Extract the (X, Y) coordinate from the center of the cell holding the provided text.  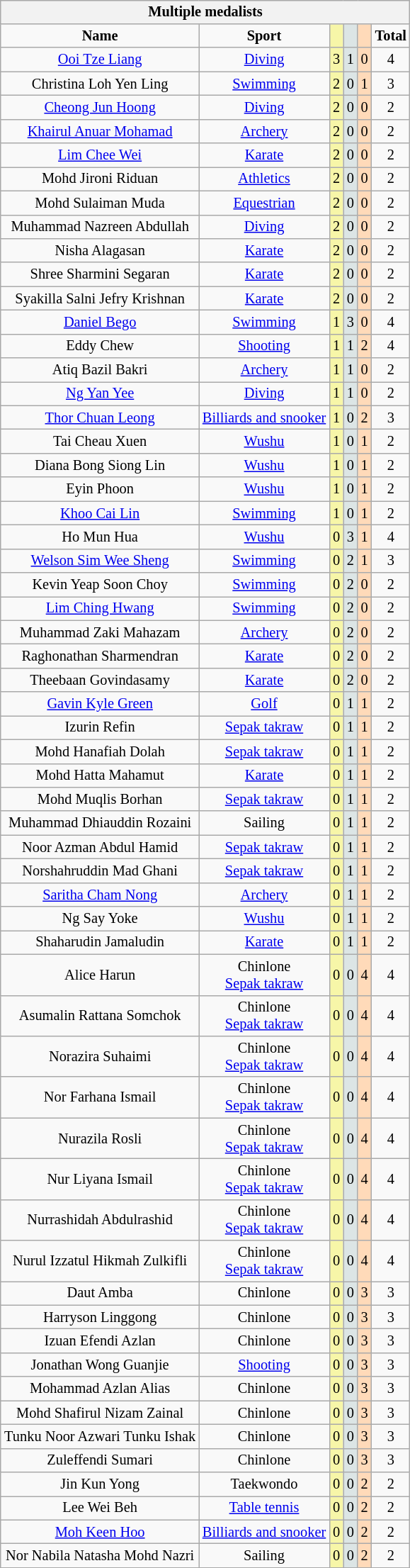
Zuleffendi Sumari (100, 1460)
Kevin Yeap Soon Choy (100, 585)
Daut Amba (100, 1294)
Nisha Alagasan (100, 251)
Izurin Refin (100, 728)
Saritha Cham Nong (100, 895)
Thor Chuan Leong (100, 418)
Theebaan Govindasamy (100, 681)
Asumalin Rattana Somchok (100, 1016)
Jin Kun Yong (100, 1484)
Table tennis (264, 1508)
Jonathan Wong Guanjie (100, 1365)
Ooi Tze Liang (100, 60)
Nurazila Rosli (100, 1138)
Khairul Anuar Mohamad (100, 131)
Name (100, 36)
Mohd Sulaiman Muda (100, 203)
Ho Mun Hua (100, 537)
Lim Chee Wei (100, 155)
Ng Say Yoke (100, 919)
Athletics (264, 179)
Gavin Kyle Green (100, 704)
Mohammad Azlan Alias (100, 1389)
Nor Nabila Natasha Mohd Nazri (100, 1556)
Alice Harun (100, 975)
Eyin Phoon (100, 489)
Ng Yan Yee (100, 394)
Nor Farhana Ismail (100, 1097)
Golf (264, 704)
Raghonathan Sharmendran (100, 656)
Muhammad Zaki Mahazam (100, 632)
Nurul Izzatul Hikmah Zulkifli (100, 1261)
Mohd Muqlis Borhan (100, 800)
Multiple medalists (205, 12)
Nur Liyana Ismail (100, 1180)
Mohd Hanafiah Dolah (100, 751)
Lee Wei Beh (100, 1508)
Welson Sim Wee Sheng (100, 561)
Daniel Bego (100, 323)
Atiq Bazil Bakri (100, 370)
Nurrashidah Abdulrashid (100, 1220)
Mohd Jironi Riduan (100, 179)
Cheong Jun Hoong (100, 108)
Tai Cheau Xuen (100, 442)
Taekwondo (264, 1484)
Christina Loh Yen Ling (100, 84)
Noor Azman Abdul Hamid (100, 847)
Moh Keen Hoo (100, 1532)
Muhammad Nazreen Abdullah (100, 227)
Norazira Suhaimi (100, 1057)
Total (391, 36)
Mohd Shafirul Nizam Zainal (100, 1413)
Muhammad Dhiauddin Rozaini (100, 823)
Lim Ching Hwang (100, 609)
Harryson Linggong (100, 1317)
Mohd Hatta Mahamut (100, 775)
Shaharudin Jamaludin (100, 943)
Diana Bong Siong Lin (100, 466)
Khoo Cai Lin (100, 513)
Tunku Noor Azwari Tunku Ishak (100, 1437)
Equestrian (264, 203)
Shree Sharmini Segaran (100, 274)
Norshahruddin Mad Ghani (100, 871)
Syakilla Salni Jefry Krishnan (100, 298)
Izuan Efendi Azlan (100, 1341)
Sport (264, 36)
Eddy Chew (100, 346)
